Return (x, y) of the center of cell containing provided text 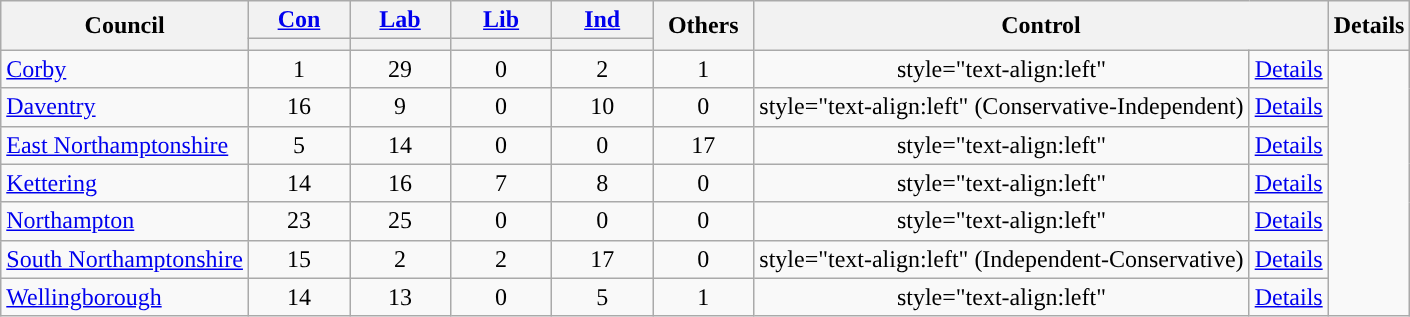
Daventry (125, 107)
Lab (400, 20)
Kettering (125, 183)
23 (298, 221)
Lib (502, 20)
Wellingborough (125, 297)
15 (298, 259)
7 (502, 183)
25 (400, 221)
Council (125, 26)
Ind (602, 20)
style="text-align:left" (Independent-Conservative) (1002, 259)
13 (400, 297)
Corby (125, 69)
South Northamptonshire (125, 259)
29 (400, 69)
9 (400, 107)
Con (298, 20)
East Northamptonshire (125, 145)
Others (704, 26)
8 (602, 183)
style="text-align:left" (Conservative-Independent) (1002, 107)
Control (1041, 26)
10 (602, 107)
Northampton (125, 221)
